Locate the cell with the specified text and output its [x, y] center coordinate. 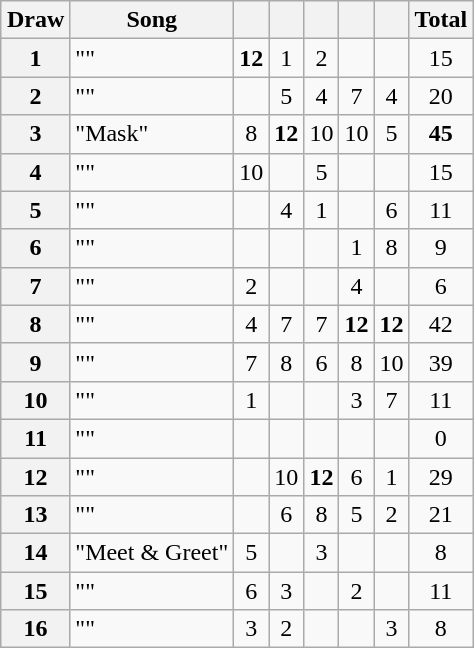
Total [441, 20]
45 [441, 134]
16 [35, 629]
"Mask" [152, 134]
0 [441, 438]
39 [441, 362]
"Meet & Greet" [152, 553]
20 [441, 96]
21 [441, 515]
Draw [35, 20]
29 [441, 477]
42 [441, 324]
13 [35, 515]
14 [35, 553]
Song [152, 20]
